From the cell containing the given text, extract its center point as (x, y) coordinate. 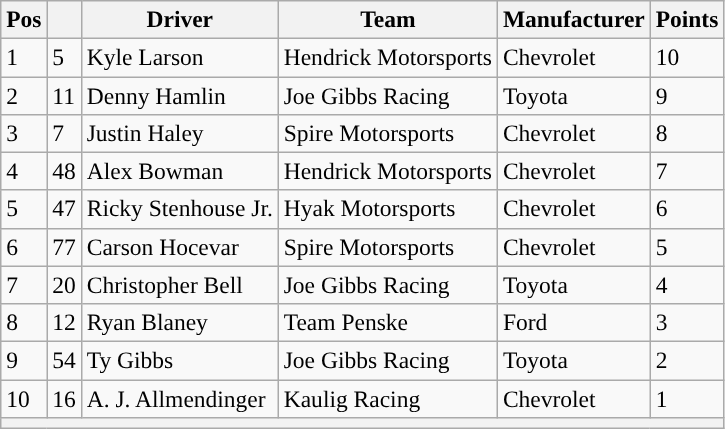
Denny Hamlin (180, 95)
Carson Hocevar (180, 247)
Team Penske (388, 322)
54 (64, 360)
Ricky Stenhouse Jr. (180, 209)
Justin Haley (180, 133)
Ryan Blaney (180, 322)
16 (64, 398)
77 (64, 247)
Driver (180, 19)
11 (64, 95)
Christopher Bell (180, 285)
A. J. Allmendinger (180, 398)
Ty Gibbs (180, 360)
Pos (24, 19)
12 (64, 322)
Manufacturer (574, 19)
47 (64, 209)
Ford (574, 322)
Points (687, 19)
48 (64, 171)
Hyak Motorsports (388, 209)
Kaulig Racing (388, 398)
Team (388, 19)
Kyle Larson (180, 57)
Alex Bowman (180, 171)
20 (64, 285)
